Pinpoint the cell where the given text exists, returning its [X, Y] midpoint coordinate. 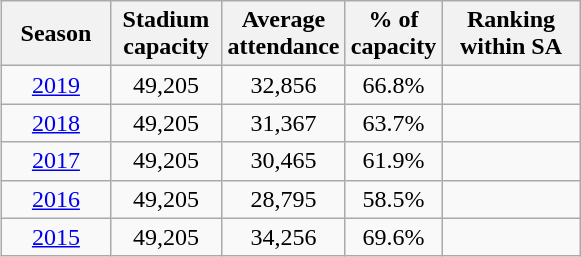
63.7% [393, 123]
Average attendance [284, 34]
% of capacity [393, 34]
2016 [56, 199]
66.8% [393, 85]
58.5% [393, 199]
2018 [56, 123]
30,465 [284, 161]
2017 [56, 161]
2015 [56, 237]
28,795 [284, 199]
Ranking within SA [512, 34]
Season [56, 34]
2019 [56, 85]
32,856 [284, 85]
61.9% [393, 161]
31,367 [284, 123]
Stadium capacity [166, 34]
69.6% [393, 237]
34,256 [284, 237]
